Return the (x, y) coordinate for the center point of the cell that contains the specified text.  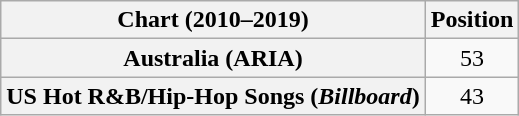
43 (472, 96)
Position (472, 20)
Chart (2010–2019) (213, 20)
53 (472, 58)
Australia (ARIA) (213, 58)
US Hot R&B/Hip-Hop Songs (Billboard) (213, 96)
